Identify which cell holds the provided text, then report its (X, Y) central coordinate. 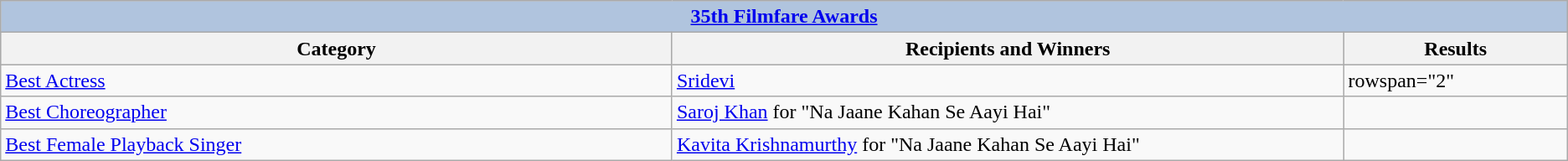
35th Filmfare Awards (784, 17)
rowspan="2" (1456, 80)
Results (1456, 49)
Recipients and Winners (1008, 49)
Best Choreographer (337, 112)
Kavita Krishnamurthy for "Na Jaane Kahan Se Aayi Hai" (1008, 144)
Saroj Khan for "Na Jaane Kahan Se Aayi Hai" (1008, 112)
Best Actress (337, 80)
Sridevi (1008, 80)
Best Female Playback Singer (337, 144)
Category (337, 49)
